Detect which cell encompasses the target text, then output its (X, Y) center coordinate. 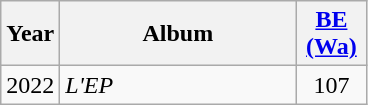
2022 (30, 85)
107 (332, 85)
L'EP (178, 85)
Album (178, 34)
BE (Wa) (332, 34)
Year (30, 34)
